From the cell containing the given text, extract its center point as [x, y] coordinate. 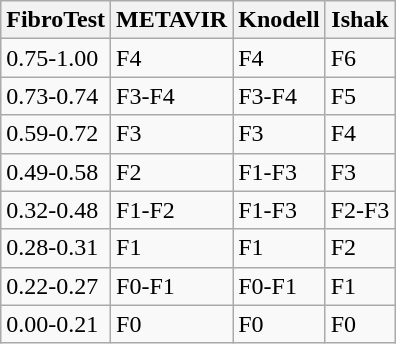
0.00-0.21 [56, 324]
0.73-0.74 [56, 96]
0.22-0.27 [56, 286]
F1-F2 [172, 210]
Ishak [360, 20]
0.49-0.58 [56, 172]
F5 [360, 96]
0.28-0.31 [56, 248]
METAVIR [172, 20]
Knodell [279, 20]
0.32-0.48 [56, 210]
FibroTest [56, 20]
F2-F3 [360, 210]
0.75-1.00 [56, 58]
0.59-0.72 [56, 134]
F6 [360, 58]
